Capture the cell that displays the provided text and extract its [x, y] central coordinate. 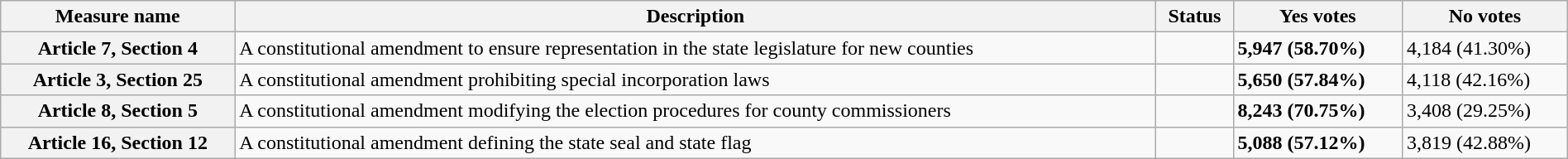
4,184 (41.30%) [1485, 48]
5,947 (58.70%) [1318, 48]
Measure name [117, 17]
3,408 (29.25%) [1485, 111]
No votes [1485, 17]
5,088 (57.12%) [1318, 142]
A constitutional amendment to ensure representation in the state legislature for new counties [696, 48]
A constitutional amendment defining the state seal and state flag [696, 142]
Status [1194, 17]
Article 16, Section 12 [117, 142]
3,819 (42.88%) [1485, 142]
A constitutional amendment modifying the election procedures for county commissioners [696, 111]
Description [696, 17]
A constitutional amendment prohibiting special incorporation laws [696, 79]
Article 7, Section 4 [117, 48]
5,650 (57.84%) [1318, 79]
8,243 (70.75%) [1318, 111]
Article 8, Section 5 [117, 111]
4,118 (42.16%) [1485, 79]
Article 3, Section 25 [117, 79]
Yes votes [1318, 17]
